Pinpoint the cell where the given text exists, returning its [x, y] midpoint coordinate. 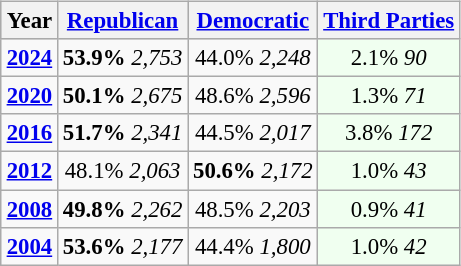
53.9% 2,753 [122, 58]
44.0% 2,248 [253, 58]
Democratic [253, 21]
2004 [29, 246]
50.6% 2,172 [253, 171]
48.6% 2,596 [253, 96]
2016 [29, 133]
48.1% 2,063 [122, 171]
0.9% 41 [389, 209]
2020 [29, 96]
1.3% 71 [389, 96]
53.6% 2,177 [122, 246]
44.5% 2,017 [253, 133]
51.7% 2,341 [122, 133]
49.8% 2,262 [122, 209]
48.5% 2,203 [253, 209]
50.1% 2,675 [122, 96]
44.4% 1,800 [253, 246]
2.1% 90 [389, 58]
2012 [29, 171]
2024 [29, 58]
Year [29, 21]
1.0% 42 [389, 246]
Third Parties [389, 21]
1.0% 43 [389, 171]
3.8% 172 [389, 133]
2008 [29, 209]
Republican [122, 21]
